Locate the cell with the specified text and output its (x, y) center coordinate. 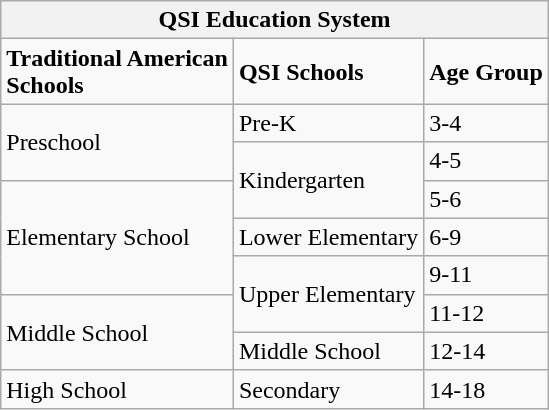
Secondary (328, 389)
6-9 (486, 237)
4-5 (486, 161)
Pre-K (328, 123)
High School (118, 389)
5-6 (486, 199)
Kindergarten (328, 180)
Traditional AmericanSchools (118, 72)
Lower Elementary (328, 237)
12-14 (486, 351)
QSI Schools (328, 72)
Upper Elementary (328, 294)
Age Group (486, 72)
14-18 (486, 389)
3-4 (486, 123)
Elementary School (118, 237)
QSI Education System (275, 20)
9-11 (486, 275)
11-12 (486, 313)
Preschool (118, 142)
